From the cell containing the given text, extract its center point as (X, Y) coordinate. 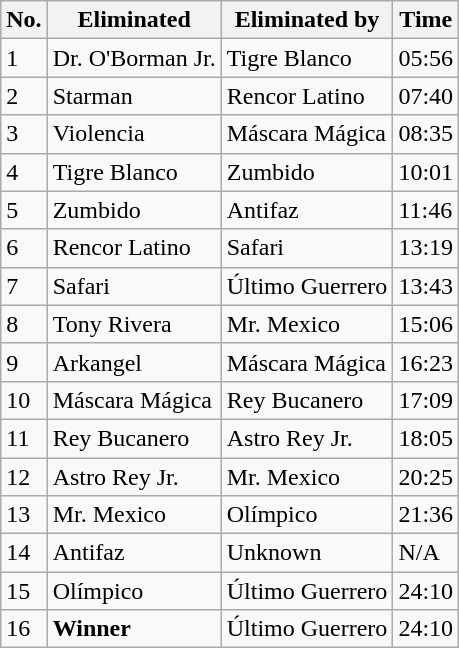
Tony Rivera (134, 324)
14 (24, 553)
Eliminated (134, 20)
Winner (134, 629)
3 (24, 134)
16 (24, 629)
15:06 (426, 324)
10:01 (426, 172)
Time (426, 20)
Starman (134, 96)
15 (24, 591)
Unknown (307, 553)
13:43 (426, 286)
20:25 (426, 477)
7 (24, 286)
05:56 (426, 58)
11 (24, 438)
11:46 (426, 210)
Violencia (134, 134)
N/A (426, 553)
2 (24, 96)
8 (24, 324)
07:40 (426, 96)
16:23 (426, 362)
17:09 (426, 400)
10 (24, 400)
6 (24, 248)
12 (24, 477)
13 (24, 515)
13:19 (426, 248)
5 (24, 210)
Eliminated by (307, 20)
08:35 (426, 134)
Arkangel (134, 362)
Dr. O'Borman Jr. (134, 58)
18:05 (426, 438)
9 (24, 362)
4 (24, 172)
No. (24, 20)
1 (24, 58)
21:36 (426, 515)
